Output the [X, Y] coordinate of the center of the cell containing the given text.  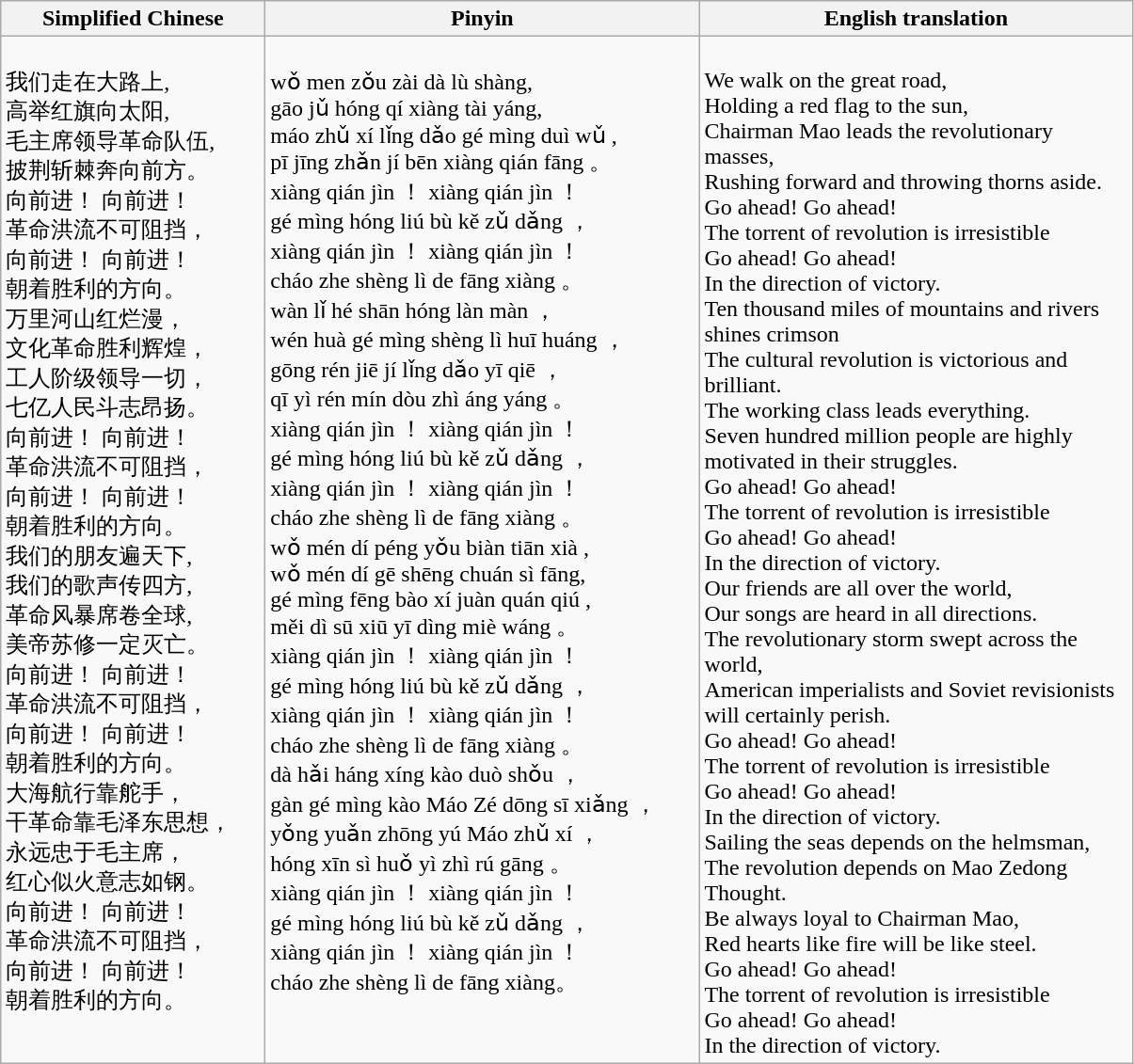
Pinyin [482, 19]
English translation [917, 19]
Simplified Chinese [134, 19]
